Capture the cell that displays the provided text and extract its [x, y] central coordinate. 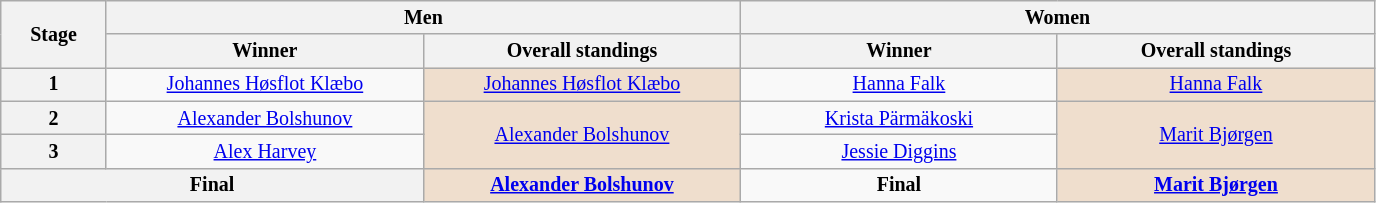
Stage [54, 34]
2 [54, 118]
Women [1057, 18]
1 [54, 84]
Alex Harvey [264, 152]
3 [54, 152]
Men [423, 18]
Krista Pärmäkoski [898, 118]
Jessie Diggins [898, 152]
